For the text-containing cell, return its midpoint in (X, Y) coordinate format. 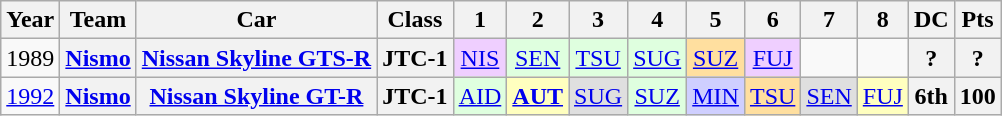
Team (98, 20)
100 (978, 96)
3 (598, 20)
2 (538, 20)
1989 (30, 58)
AUT (538, 96)
7 (829, 20)
Nissan Skyline GT-R (256, 96)
AID (480, 96)
Class (415, 20)
5 (716, 20)
1992 (30, 96)
1 (480, 20)
MIN (716, 96)
DC (931, 20)
Nissan Skyline GTS-R (256, 58)
Car (256, 20)
Year (30, 20)
4 (658, 20)
Pts (978, 20)
6 (772, 20)
NIS (480, 58)
6th (931, 96)
8 (882, 20)
